Locate the cell with the specified text and output its [x, y] center coordinate. 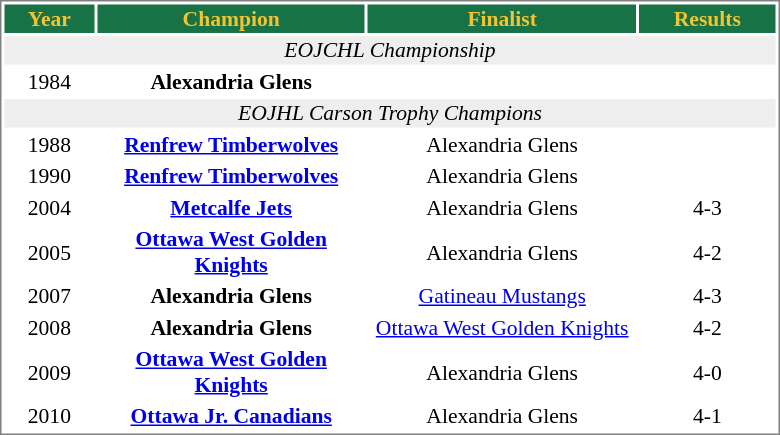
4-1 [707, 416]
Ottawa Jr. Canadians [231, 416]
2005 [49, 252]
Metcalfe Jets [231, 208]
1990 [49, 176]
2007 [49, 296]
2010 [49, 416]
1988 [49, 144]
4-0 [707, 372]
2009 [49, 372]
2004 [49, 208]
Gatineau Mustangs [502, 296]
1984 [49, 82]
Finalist [502, 18]
2008 [49, 328]
Results [707, 18]
EOJCHL Championship [390, 50]
Year [49, 18]
Champion [231, 18]
EOJHL Carson Trophy Champions [390, 113]
